Return the (x, y) coordinate for the center point of the cell that contains the specified text.  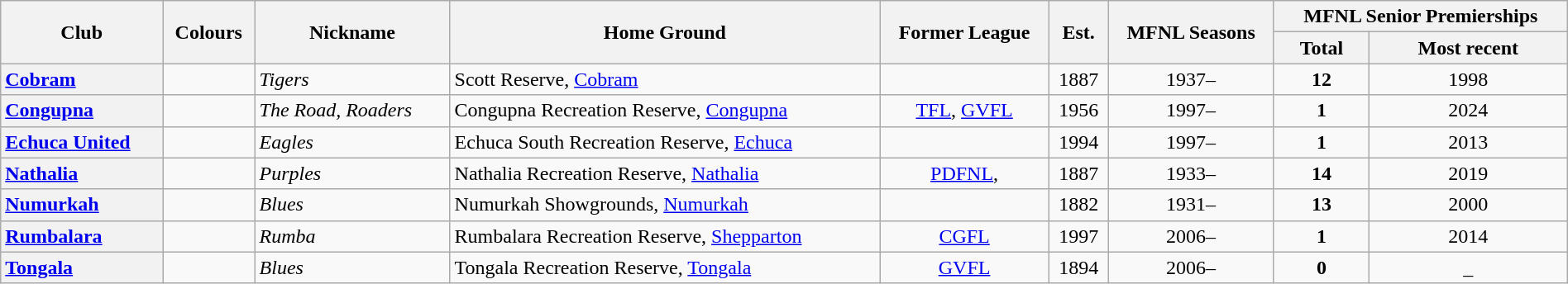
Eagles (352, 142)
Tongala Recreation Reserve, Tongala (665, 267)
MFNL Seasons (1191, 32)
1956 (1078, 111)
Congupna Recreation Reserve, Congupna (665, 111)
The Road, Roaders (352, 111)
Most recent (1468, 48)
Nickname (352, 32)
1933– (1191, 173)
Rumba (352, 236)
Rumbalara Recreation Reserve, Shepparton (665, 236)
Tongala (82, 267)
Club (82, 32)
Cobram (82, 79)
Purples (352, 173)
PDFNL, (964, 173)
0 (1322, 267)
Scott Reserve, Cobram (665, 79)
2019 (1468, 173)
1937– (1191, 79)
TFL, GVFL (964, 111)
1998 (1468, 79)
MFNL Senior Premierships (1421, 17)
Total (1322, 48)
Colours (208, 32)
1997 (1078, 236)
CGFL (964, 236)
Nathalia Recreation Reserve, Nathalia (665, 173)
2013 (1468, 142)
Numurkah Showgrounds, Numurkah (665, 205)
Tigers (352, 79)
Est. (1078, 32)
Numurkah (82, 205)
1882 (1078, 205)
1894 (1078, 267)
1994 (1078, 142)
2000 (1468, 205)
Nathalia (82, 173)
14 (1322, 173)
Home Ground (665, 32)
Former League (964, 32)
_ (1468, 267)
1931– (1191, 205)
Congupna (82, 111)
12 (1322, 79)
13 (1322, 205)
Echuca United (82, 142)
GVFL (964, 267)
Echuca South Recreation Reserve, Echuca (665, 142)
Rumbalara (82, 236)
2014 (1468, 236)
2024 (1468, 111)
